Extract the (x, y) coordinate from the center of the cell holding the provided text.  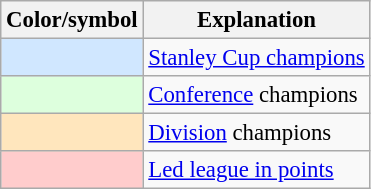
Explanation (256, 20)
Led league in points (256, 170)
Color/symbol (72, 20)
Stanley Cup champions (256, 58)
Division champions (256, 133)
Conference champions (256, 95)
